Find where the given text appears and provide that cell's center as [X, Y] coordinate. 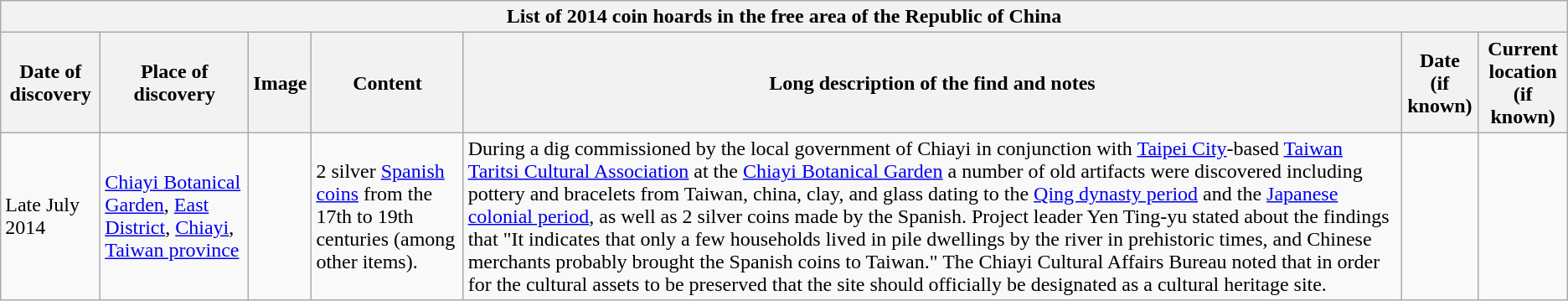
Image [280, 82]
Date(if known) [1440, 82]
Late July 2014 [50, 216]
Date of discovery [50, 82]
Place of discovery [174, 82]
List of 2014 coin hoards in the free area of the Republic of China [784, 17]
Long description of the find and notes [932, 82]
Content [387, 82]
Current location(if known) [1523, 82]
2 silver Spanish coins from the 17th to 19th centuries (among other items). [387, 216]
Chiayi Botanical Garden, East District, Chiayi, Taiwan province [174, 216]
